Find where the given text appears and provide that cell's center as (x, y) coordinate. 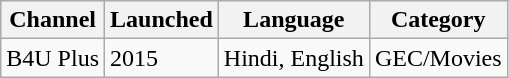
B4U Plus (53, 58)
GEC/Movies (438, 58)
Channel (53, 20)
Category (438, 20)
Language (294, 20)
2015 (162, 58)
Launched (162, 20)
Hindi, English (294, 58)
